Search for the cell housing the specified text and yield its (X, Y) center coordinate. 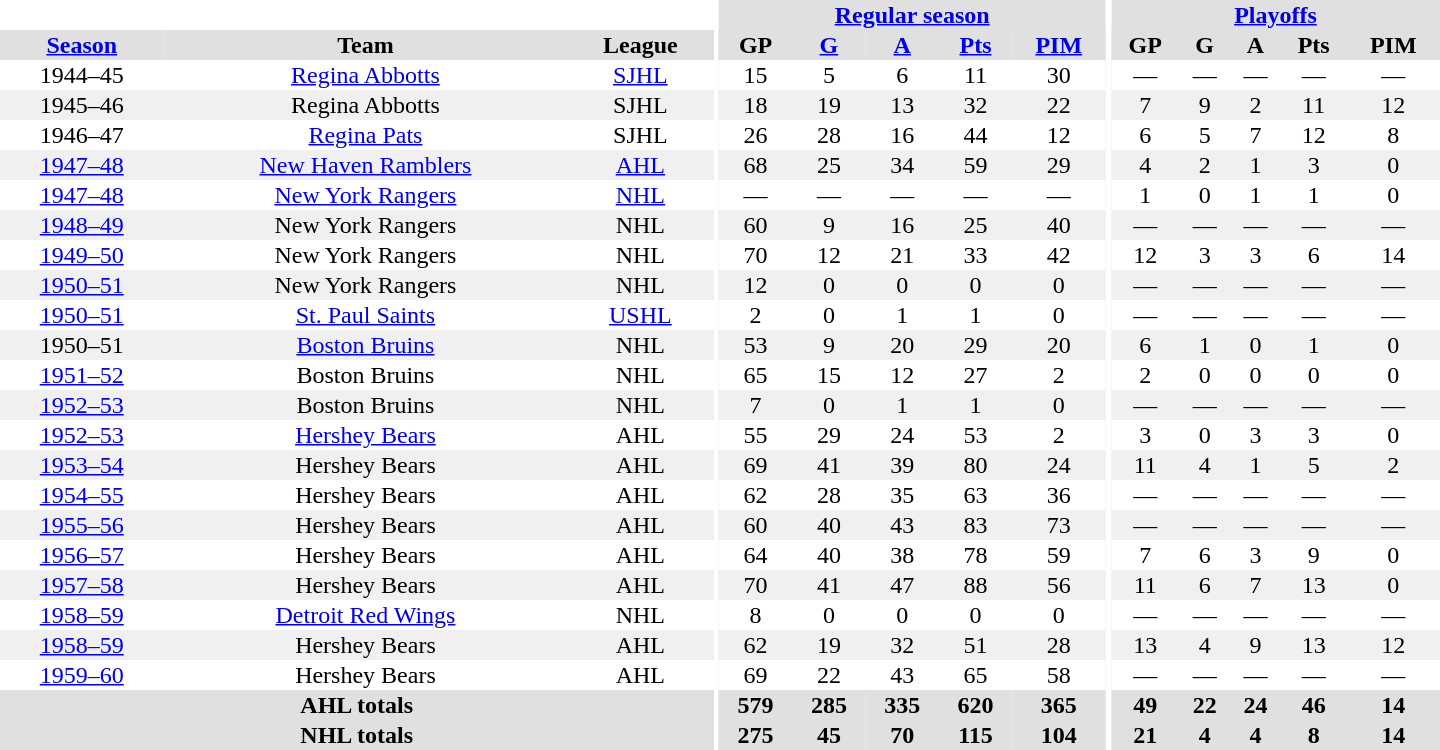
39 (902, 465)
1949–50 (82, 255)
78 (976, 555)
35 (902, 495)
47 (902, 585)
26 (756, 135)
33 (976, 255)
42 (1058, 255)
1948–49 (82, 225)
1953–54 (82, 465)
1956–57 (82, 555)
83 (976, 525)
1954–55 (82, 495)
51 (976, 645)
88 (976, 585)
AHL totals (356, 705)
620 (976, 705)
56 (1058, 585)
18 (756, 105)
335 (902, 705)
579 (756, 705)
36 (1058, 495)
St. Paul Saints (365, 315)
38 (902, 555)
1959–60 (82, 675)
USHL (640, 315)
Regular season (912, 15)
Playoffs (1276, 15)
1955–56 (82, 525)
Team (365, 45)
1944–45 (82, 75)
34 (902, 165)
League (640, 45)
1945–46 (82, 105)
New Haven Ramblers (365, 165)
44 (976, 135)
55 (756, 435)
285 (828, 705)
73 (1058, 525)
46 (1314, 705)
104 (1058, 735)
45 (828, 735)
68 (756, 165)
1946–47 (82, 135)
1957–58 (82, 585)
275 (756, 735)
49 (1145, 705)
365 (1058, 705)
Detroit Red Wings (365, 615)
Regina Pats (365, 135)
64 (756, 555)
Season (82, 45)
115 (976, 735)
30 (1058, 75)
63 (976, 495)
80 (976, 465)
27 (976, 375)
NHL totals (356, 735)
58 (1058, 675)
1951–52 (82, 375)
